Determine the (x, y) coordinate at the center of the cell enclosing the given text.  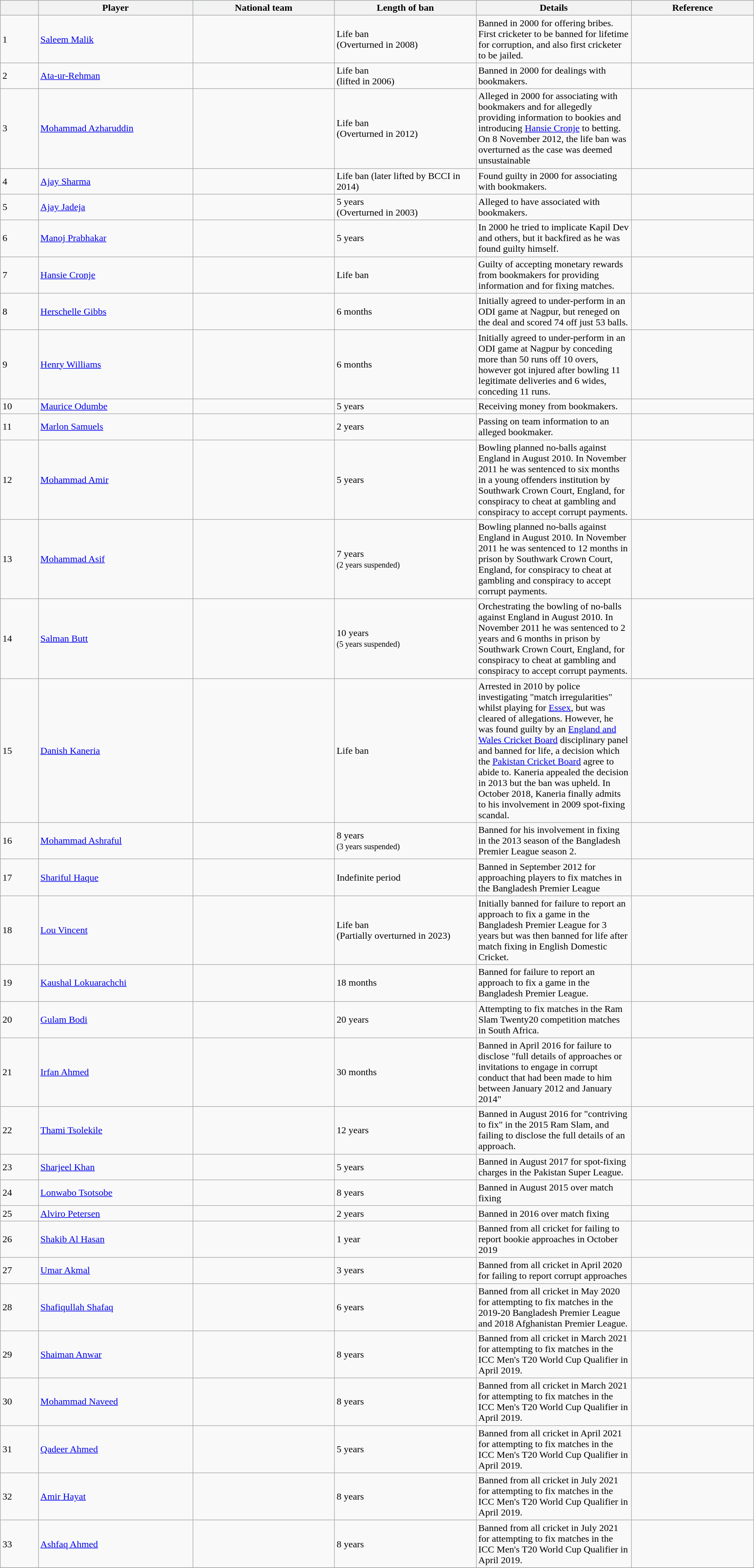
Kaushal Lokuarachchi (115, 983)
4 (19, 181)
Lou Vincent (115, 930)
13 (19, 559)
27 (19, 1270)
Shaiman Anwar (115, 1355)
19 (19, 983)
Manoj Prabhakar (115, 238)
25 (19, 1213)
Length of ban (405, 8)
31 (19, 1449)
Details (554, 8)
Henry Williams (115, 364)
21 (19, 1072)
12 years (405, 1130)
33 (19, 1544)
7 (19, 275)
5 years (Overturned in 2003) (405, 207)
Shafiqullah Shafaq (115, 1307)
Banned in August 2015 over match fixing (554, 1193)
Life ban (Overturned in 2012) (405, 128)
5 (19, 207)
Passing on team information to an alleged bookmaker. (554, 426)
Mohammad Ashraful (115, 841)
26 (19, 1239)
8 years (3 years suspended) (405, 841)
Alviro Petersen (115, 1213)
Shariful Haque (115, 877)
Banned in 2016 over match fixing (554, 1213)
Ajay Sharma (115, 181)
12 (19, 480)
30 (19, 1402)
18 months (405, 983)
Herschelle Gibbs (115, 311)
Ashfaq Ahmed (115, 1544)
Maurice Odumbe (115, 406)
Sharjeel Khan (115, 1167)
Hansie Cronje (115, 275)
Ata-ur-Rehman (115, 76)
Mohammad Asif (115, 559)
Saleem Malik (115, 39)
Alleged to have associated with bookmakers. (554, 207)
Danish Kaneria (115, 751)
18 (19, 930)
1 (19, 39)
Banned for his involvement in fixing in the 2013 season of the Bangladesh Premier League season 2. (554, 841)
2 (19, 76)
8 (19, 311)
9 (19, 364)
30 months (405, 1072)
Life ban (Partially overturned in 2023) (405, 930)
Amir Hayat (115, 1496)
24 (19, 1193)
14 (19, 639)
Initially agreed to under-perform in an ODI game at Nagpur, but reneged on the deal and scored 74 off just 53 balls. (554, 311)
11 (19, 426)
Thami Tsolekile (115, 1130)
Banned in 2000 for dealings with bookmakers. (554, 76)
28 (19, 1307)
Banned in August 2017 for spot-fixing charges in the Pakistan Super League. (554, 1167)
16 (19, 841)
Banned from all cricket for failing to report bookie approaches in October 2019 (554, 1239)
Salman Butt (115, 639)
Guilty of accepting monetary rewards from bookmakers for providing information and for fixing matches. (554, 275)
Banned from all cricket in April 2021 for attempting to fix matches in the ICC Men's T20 World Cup Qualifier in April 2019. (554, 1449)
10 (19, 406)
20 years (405, 1019)
Marlon Samuels (115, 426)
Attempting to fix matches in the Ram Slam Twenty20 competition matches in South Africa. (554, 1019)
20 (19, 1019)
Mohammad Azharuddin (115, 128)
3 (19, 128)
Life ban (later lifted by BCCI in 2014) (405, 181)
Reference (692, 8)
32 (19, 1496)
Mohammad Naveed (115, 1402)
Banned from all cricket in May 2020 for attempting to fix matches in the 2019-20 Bangladesh Premier League and 2018 Afghanistan Premier League. (554, 1307)
Banned in August 2016 for "contriving to fix" in the 2015 Ram Slam, and failing to disclose the full details of an approach. (554, 1130)
Irfan Ahmed (115, 1072)
Found guilty in 2000 for associating with bookmakers. (554, 181)
Life ban (lifted in 2006) (405, 76)
Shakib Al Hasan (115, 1239)
3 years (405, 1270)
29 (19, 1355)
Player (115, 8)
7 years (2 years suspended) (405, 559)
1 year (405, 1239)
Banned in 2000 for offering bribes. First cricketer to be banned for lifetime for corruption, and also first cricketer to be jailed. (554, 39)
6 years (405, 1307)
22 (19, 1130)
10 years (5 years suspended) (405, 639)
National team (264, 8)
Gulam Bodi (115, 1019)
Banned for failure to report an approach to fix a game in the Bangladesh Premier League. (554, 983)
15 (19, 751)
Banned in September 2012 for approaching players to fix matches in the Bangladesh Premier League (554, 877)
Receiving money from bookmakers. (554, 406)
In 2000 he tried to implicate Kapil Dev and others, but it backfired as he was found guilty himself. (554, 238)
Indefinite period (405, 877)
6 (19, 238)
Mohammad Amir (115, 480)
Life ban (Overturned in 2008) (405, 39)
23 (19, 1167)
Umar Akmal (115, 1270)
Lonwabo Tsotsobe (115, 1193)
Ajay Jadeja (115, 207)
Qadeer Ahmed (115, 1449)
Banned from all cricket in April 2020 for failing to report corrupt approaches (554, 1270)
17 (19, 877)
